Find where the given text appears and provide that cell's center as (X, Y) coordinate. 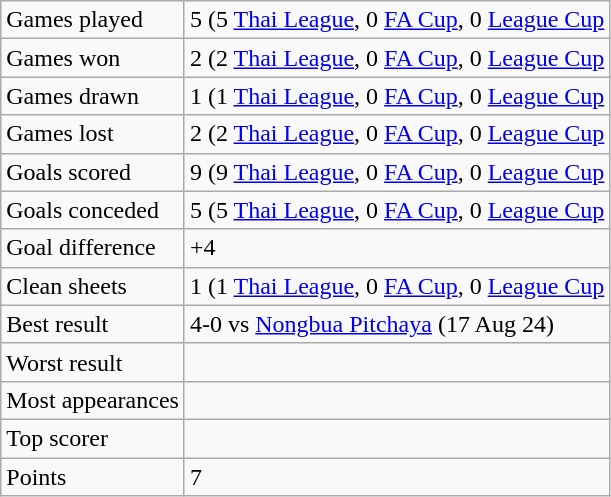
Games won (93, 58)
9 (9 Thai League, 0 FA Cup, 0 League Cup (396, 172)
Top scorer (93, 438)
Goals scored (93, 172)
Worst result (93, 362)
Games lost (93, 134)
Games drawn (93, 96)
Goals conceded (93, 210)
Points (93, 477)
Games played (93, 20)
Best result (93, 324)
4-0 vs Nongbua Pitchaya (17 Aug 24) (396, 324)
Goal difference (93, 248)
Most appearances (93, 400)
+4 (396, 248)
7 (396, 477)
Clean sheets (93, 286)
